Pinpoint the cell where the given text exists, returning its (X, Y) midpoint coordinate. 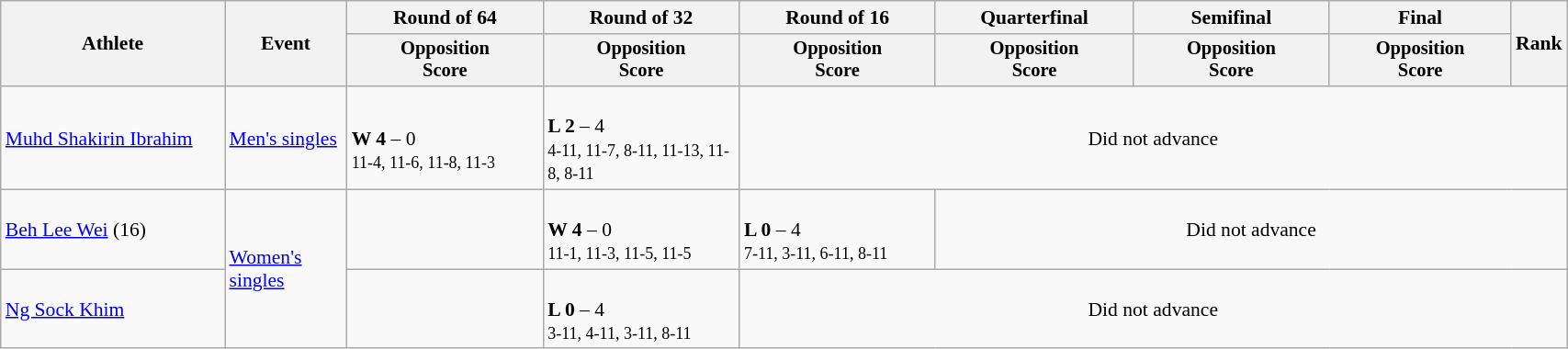
Semifinal (1232, 17)
Rank (1540, 44)
Event (285, 44)
Round of 32 (641, 17)
L 2 – 44-11, 11-7, 8-11, 11-13, 11-8, 8-11 (641, 138)
Quarterfinal (1034, 17)
W 4 – 011-1, 11-3, 11-5, 11-5 (641, 230)
Final (1420, 17)
L 0 – 47-11, 3-11, 6-11, 8-11 (838, 230)
Men's singles (285, 138)
Beh Lee Wei (16) (113, 230)
Athlete (113, 44)
Ng Sock Khim (113, 309)
L 0 – 43-11, 4-11, 3-11, 8-11 (641, 309)
W 4 – 011-4, 11-6, 11-8, 11-3 (446, 138)
Round of 16 (838, 17)
Round of 64 (446, 17)
Women's singles (285, 270)
Muhd Shakirin Ibrahim (113, 138)
